Find where the given text appears and provide that cell's center as (X, Y) coordinate. 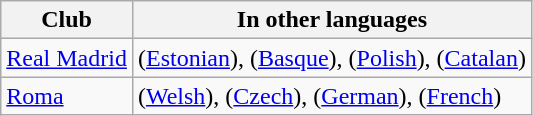
(Estonian), (Basque), (Polish), (Catalan) (332, 58)
Roma (67, 96)
Real Madrid (67, 58)
(Welsh), (Czech), (German), (French) (332, 96)
Club (67, 20)
In other languages (332, 20)
